Pinpoint the cell where the given text exists, returning its [x, y] midpoint coordinate. 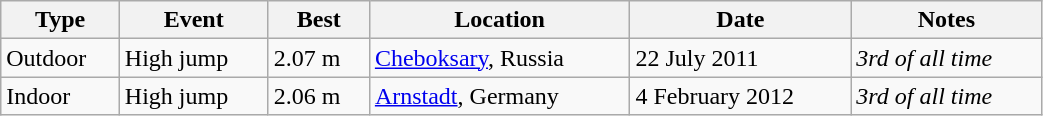
4 February 2012 [740, 96]
2.06 m [318, 96]
Cheboksary, Russia [500, 58]
Best [318, 20]
Event [194, 20]
Type [60, 20]
Indoor [60, 96]
22 July 2011 [740, 58]
Outdoor [60, 58]
Notes [946, 20]
2.07 m [318, 58]
Date [740, 20]
Location [500, 20]
Arnstadt, Germany [500, 96]
